Return the [X, Y] coordinate for the center point of the cell that contains the specified text.  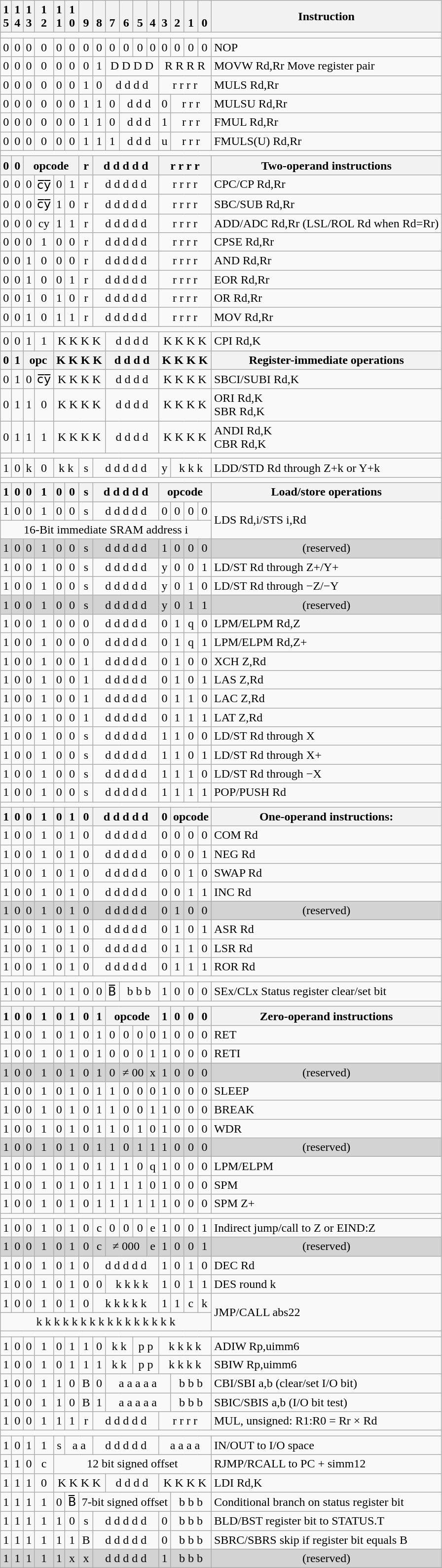
10 [72, 17]
LD/ST Rd through −Z/−Y [326, 586]
OR Rd,Rr [326, 298]
13 [29, 17]
One-operand instructions: [326, 817]
Zero-operand instructions [326, 1016]
CPI Rd,K [326, 341]
LD/ST Rd through −X [326, 774]
IN/OUT to I/O space [326, 1445]
≠ 000 [126, 1247]
RET [326, 1034]
MUL, unsigned: R1:R0 = Rr × Rd [326, 1421]
7-bit signed offset [124, 1502]
opc [38, 360]
LDI Rd,K [326, 1483]
BLD/BST register bit to STATUS.T [326, 1521]
15 [6, 17]
LPM/ELPM [326, 1166]
RETI [326, 1053]
SPM [326, 1185]
3 [164, 17]
D D D D [132, 66]
SBC/SUB Rd,Rr [326, 204]
CPC/CP Rd,Rr [326, 184]
14 [18, 17]
12 bit signed offset [132, 1464]
Indirect jump/call to Z or EIND:Z [326, 1228]
Register-immediate operations [326, 360]
SLEEP [326, 1091]
LAT Z,Rd [326, 717]
DES round k [326, 1284]
EOR Rd,Rr [326, 280]
R R R R [184, 66]
SBRC/SBRS skip if register bit equals B [326, 1540]
Conditional branch on status register bit [326, 1502]
DEC Rd [326, 1265]
Two-operand instructions [326, 165]
POP/PUSH Rd [326, 792]
LD/ST Rd through Z+/Y+ [326, 567]
SBIC/SBIS a,b (I/O bit test) [326, 1402]
11 [59, 17]
ANDI Rd,KCBR Rd,K [326, 437]
ADIW Rp,uimm6 [326, 1346]
2 [177, 17]
FMUL Rd,Rr [326, 122]
COM Rd [326, 835]
WDR [326, 1129]
LPM/ELPM Rd,Z+ [326, 642]
NOP [326, 47]
SEx/CLx Status register clear/set bit [326, 992]
SBIW Rp,uimm6 [326, 1365]
MOV Rd,Rr [326, 317]
k k k k k [126, 1303]
ASR Rd [326, 929]
Instruction [326, 17]
Load/store operations [326, 492]
7 [112, 17]
XCH Z,Rd [326, 661]
LDD/STD Rd through Z+k or Y+k [326, 468]
LAS Z,Rd [326, 680]
FMULS(U) Rd,Rr [326, 141]
9 [86, 17]
5 [140, 17]
ORI Rd,KSBR Rd,K [326, 405]
LAC Z,Rd [326, 699]
6 [126, 17]
a a [79, 1445]
a a a a [184, 1445]
INC Rd [326, 891]
BREAK [326, 1110]
4 [153, 17]
LD/ST Rd through X [326, 736]
ADD/ADC Rd,Rr (LSL/ROL Rd when Rd=Rr) [326, 223]
SWAP Rd [326, 873]
SBCI/SUBI Rd,K [326, 379]
CBI/SBI a,b (clear/set I/O bit) [326, 1384]
JMP/CALL abs22 [326, 1312]
CPSE Rd,Rr [326, 242]
16-Bit immediate SRAM address i [106, 530]
MULSU Rd,Rr [326, 104]
SPM Z+ [326, 1204]
8 [100, 17]
LSR Rd [326, 948]
MOVW Rd,Rr Move register pair [326, 66]
cy [44, 223]
ROR Rd [326, 967]
MULS Rd,Rr [326, 85]
LPM/ELPM Rd,Z [326, 623]
≠ 00 [133, 1072]
k k k k k k k k k k k k k k k k [106, 1321]
AND Rd,Rr [326, 261]
LDS Rd,i/STS i,Rd [326, 520]
u [164, 141]
NEG Rd [326, 854]
RJMP/RCALL to PC + simm12 [326, 1464]
k k k [190, 468]
LD/ST Rd through X+ [326, 755]
12 [44, 17]
